Detect which cell encompasses the target text, then output its [x, y] center coordinate. 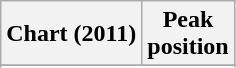
Peakposition [188, 34]
Chart (2011) [72, 34]
